Find where the given text appears and provide that cell's center as (X, Y) coordinate. 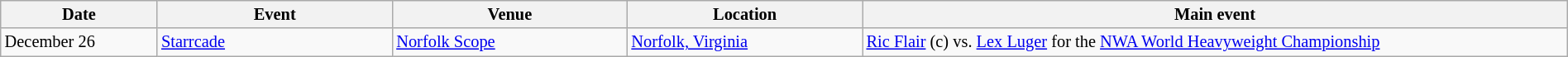
Ric Flair (c) vs. Lex Luger for the NWA World Heavyweight Championship (1216, 42)
Date (79, 14)
Event (275, 14)
Location (745, 14)
Venue (509, 14)
Norfolk Scope (509, 42)
December 26 (79, 42)
Norfolk, Virginia (745, 42)
Main event (1216, 14)
Starrcade (275, 42)
